Output the (X, Y) coordinate of the center of the cell containing the given text.  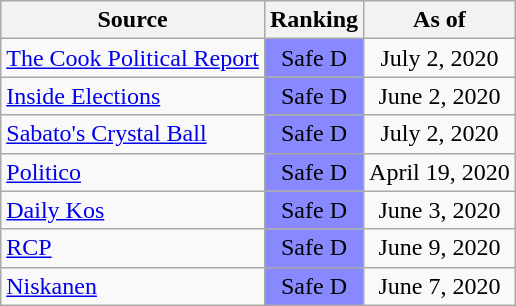
Sabato's Crystal Ball (133, 134)
RCP (133, 248)
The Cook Political Report (133, 58)
Daily Kos (133, 210)
Inside Elections (133, 96)
Niskanen (133, 286)
June 3, 2020 (440, 210)
Politico (133, 172)
June 9, 2020 (440, 248)
Source (133, 20)
Ranking (314, 20)
June 2, 2020 (440, 96)
June 7, 2020 (440, 286)
April 19, 2020 (440, 172)
As of (440, 20)
